Search for the cell housing the specified text and yield its [x, y] center coordinate. 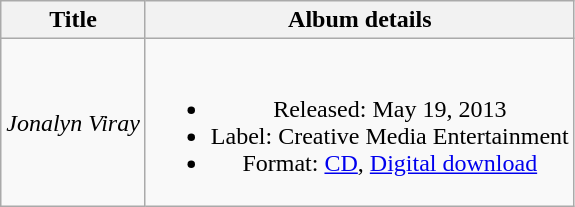
Jonalyn Viray [74, 122]
Album details [360, 20]
Title [74, 20]
Released: May 19, 2013Label: Creative Media EntertainmentFormat: CD, Digital download [360, 122]
